Detect which cell encompasses the target text, then output its [X, Y] center coordinate. 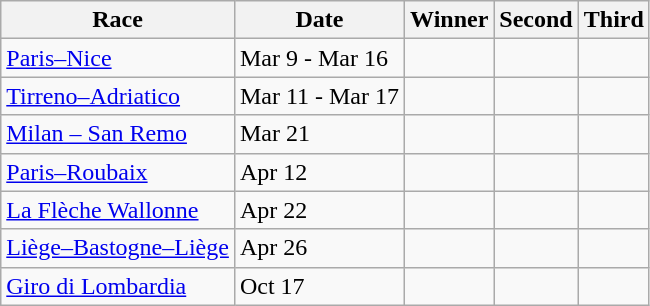
Winner [450, 20]
Paris–Roubaix [118, 172]
Mar 11 - Mar 17 [319, 96]
Mar 21 [319, 134]
Liège–Bastogne–Liège [118, 248]
Third [614, 20]
Tirreno–Adriatico [118, 96]
Apr 22 [319, 210]
Giro di Lombardia [118, 286]
La Flèche Wallonne [118, 210]
Date [319, 20]
Paris–Nice [118, 58]
Milan – San Remo [118, 134]
Apr 12 [319, 172]
Second [536, 20]
Apr 26 [319, 248]
Race [118, 20]
Oct 17 [319, 286]
Mar 9 - Mar 16 [319, 58]
